Identify which cell holds the provided text, then report its (x, y) central coordinate. 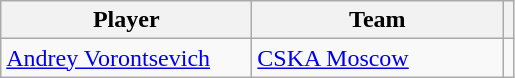
CSKA Moscow (378, 58)
Player (126, 20)
Team (378, 20)
Andrey Vorontsevich (126, 58)
